Identify which cell holds the provided text, then report its (x, y) central coordinate. 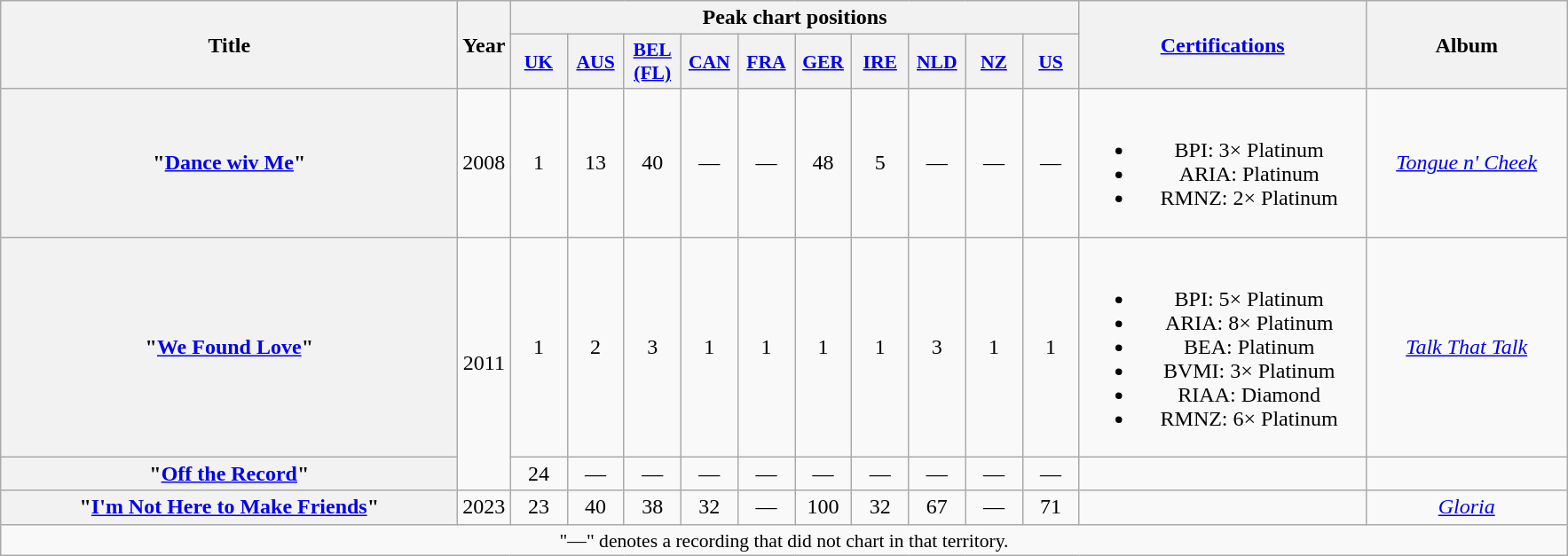
2008 (485, 163)
US (1051, 62)
Peak chart positions (795, 18)
Year (485, 44)
"We Found Love" (229, 347)
100 (823, 507)
CAN (709, 62)
2 (595, 347)
67 (937, 507)
BPI: 3× PlatinumARIA: PlatinumRMNZ: 2× Platinum (1223, 163)
2011 (485, 364)
NLD (937, 62)
23 (539, 507)
AUS (595, 62)
Title (229, 44)
GER (823, 62)
FRA (766, 62)
24 (539, 474)
"Off the Record" (229, 474)
Gloria (1466, 507)
"Dance wiv Me" (229, 163)
48 (823, 163)
"I'm Not Here to Make Friends" (229, 507)
2023 (485, 507)
Album (1466, 44)
Tongue n' Cheek (1466, 163)
38 (652, 507)
Talk That Talk (1466, 347)
BPI: 5× PlatinumARIA: 8× PlatinumBEA: PlatinumBVMI: 3× PlatinumRIAA: DiamondRMNZ: 6× Platinum (1223, 347)
UK (539, 62)
13 (595, 163)
BEL(FL) (652, 62)
Certifications (1223, 44)
5 (880, 163)
"—" denotes a recording that did not chart in that territory. (784, 540)
IRE (880, 62)
71 (1051, 507)
NZ (994, 62)
